Scan for the cell matching the given text and deliver its [X, Y] coordinate at center. 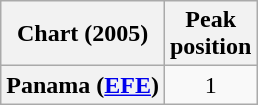
1 [210, 85]
Panama (EFE) [83, 85]
Chart (2005) [83, 34]
Peak position [210, 34]
